Scan for the cell matching the given text and deliver its [X, Y] coordinate at center. 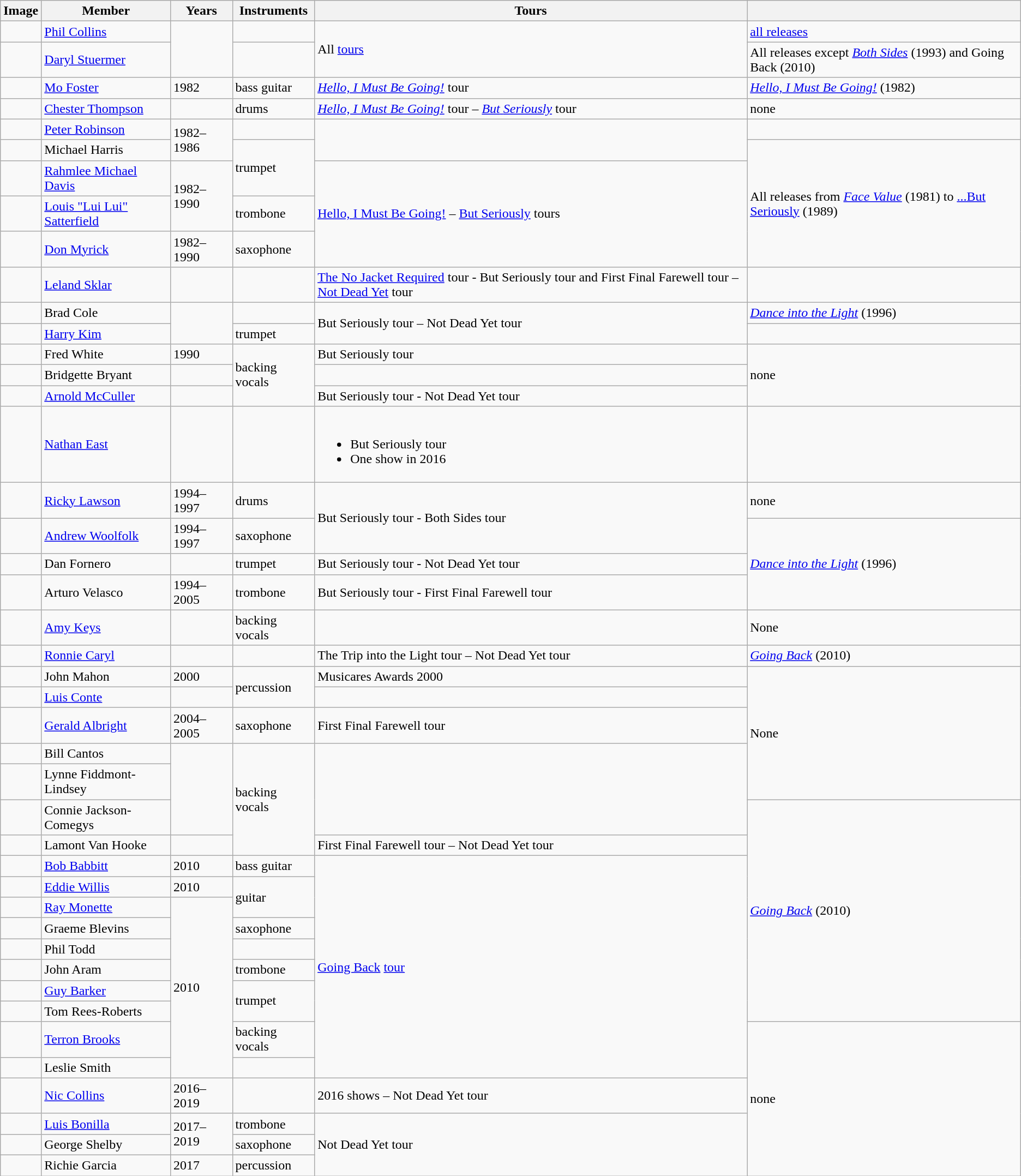
The Trip into the Light tour – Not Dead Yet tour [531, 656]
Luis Bonilla [106, 1124]
Brad Cole [106, 313]
Leland Sklar [106, 285]
But Seriously tour - Both Sides tour [531, 518]
Terron Brooks [106, 1040]
Member [106, 11]
Leslie Smith [106, 1067]
George Shelby [106, 1144]
Mo Foster [106, 88]
2017– 2019 [202, 1134]
Amy Keys [106, 627]
Arnold McCuller [106, 396]
Fred White [106, 355]
All releases except Both Sides (1993) and Going Back (2010) [884, 60]
Andrew Woolfolk [106, 536]
Don Myrick [106, 249]
First Final Farewell tour – Not Dead Yet tour [531, 845]
Rahmlee Michael Davis [106, 178]
First Final Farewell tour [531, 725]
Nathan East [106, 445]
But Seriously tour - First Final Farewell tour [531, 592]
Phil Collins [106, 32]
Ricky Lawson [106, 501]
Eddie Willis [106, 887]
Lynne Fiddmont-Lindsey [106, 781]
guitar [274, 897]
Graeme Blevins [106, 928]
Ronnie Caryl [106, 656]
1994–2005 [202, 592]
Michael Harris [106, 150]
John Mahon [106, 676]
Peter Robinson [106, 129]
Not Dead Yet tour [531, 1144]
Hello, I Must Be Going! tour [531, 88]
2004–2005 [202, 725]
Richie Garcia [106, 1165]
1990 [202, 355]
Instruments [274, 11]
Luis Conte [106, 697]
Hello, I Must Be Going! tour – But Seriously tour [531, 109]
Lamont Van Hooke [106, 845]
Chester Thompson [106, 109]
2016– 2019 [202, 1095]
Harry Kim [106, 333]
Tom Rees-Roberts [106, 1011]
Hello, I Must Be Going! (1982) [884, 88]
Gerald Albright [106, 725]
1982 [202, 88]
Daryl Stuermer [106, 60]
Musicares Awards 2000 [531, 676]
Going Back tour [531, 967]
But Seriously tourOne show in 2016 [531, 445]
2000 [202, 676]
But Seriously tour – Not Dead Yet tour [531, 323]
Bridgette Bryant [106, 375]
All releases from Face Value (1981) to ...But Seriously (1989) [884, 203]
2016 shows – Not Dead Yet tour [531, 1095]
1982–1986 [202, 140]
Guy Barker [106, 991]
Tours [531, 11]
Dan Fornero [106, 564]
Phil Todd [106, 949]
Louis "Lui Lui" Satterfield [106, 214]
Bill Cantos [106, 753]
Hello, I Must Be Going! – But Seriously tours [531, 214]
All tours [531, 49]
Arturo Velasco [106, 592]
all releases [884, 32]
But Seriously tour [531, 355]
John Aram [106, 970]
Years [202, 11]
2017 [202, 1165]
The No Jacket Required tour - But Seriously tour and First Final Farewell tour – Not Dead Yet tour [531, 285]
Ray Monette [106, 908]
Bob Babbitt [106, 866]
Connie Jackson-Comegys [106, 817]
Nic Collins [106, 1095]
Image [21, 11]
